Search for the cell housing the specified text and yield its [x, y] center coordinate. 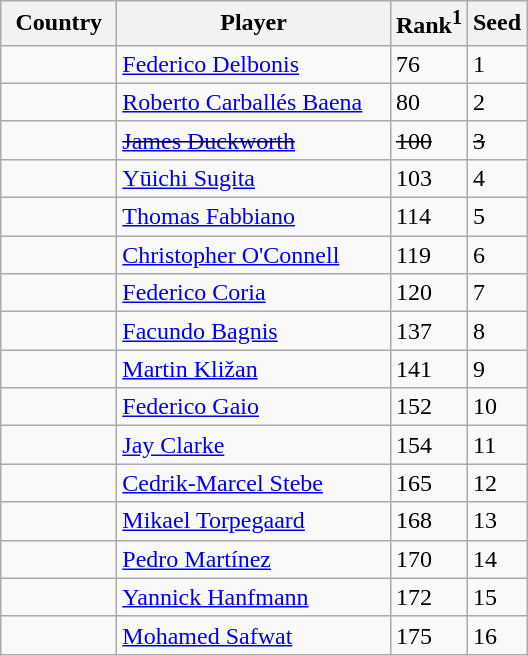
11 [496, 445]
Christopher O'Connell [254, 255]
119 [428, 255]
7 [496, 293]
2 [496, 102]
Federico Delbonis [254, 64]
15 [496, 597]
152 [428, 407]
120 [428, 293]
5 [496, 217]
6 [496, 255]
Country [59, 24]
Rank1 [428, 24]
8 [496, 331]
3 [496, 140]
141 [428, 369]
16 [496, 635]
168 [428, 521]
175 [428, 635]
9 [496, 369]
Roberto Carballés Baena [254, 102]
10 [496, 407]
Federico Coria [254, 293]
Jay Clarke [254, 445]
1 [496, 64]
Yūichi Sugita [254, 178]
Player [254, 24]
Federico Gaio [254, 407]
170 [428, 559]
13 [496, 521]
4 [496, 178]
137 [428, 331]
Cedrik-Marcel Stebe [254, 483]
Pedro Martínez [254, 559]
James Duckworth [254, 140]
165 [428, 483]
Yannick Hanfmann [254, 597]
114 [428, 217]
154 [428, 445]
Mikael Torpegaard [254, 521]
Mohamed Safwat [254, 635]
Thomas Fabbiano [254, 217]
Martin Kližan [254, 369]
12 [496, 483]
172 [428, 597]
Facundo Bagnis [254, 331]
Seed [496, 24]
100 [428, 140]
80 [428, 102]
76 [428, 64]
103 [428, 178]
14 [496, 559]
